Return (x, y) of the center of cell containing provided text 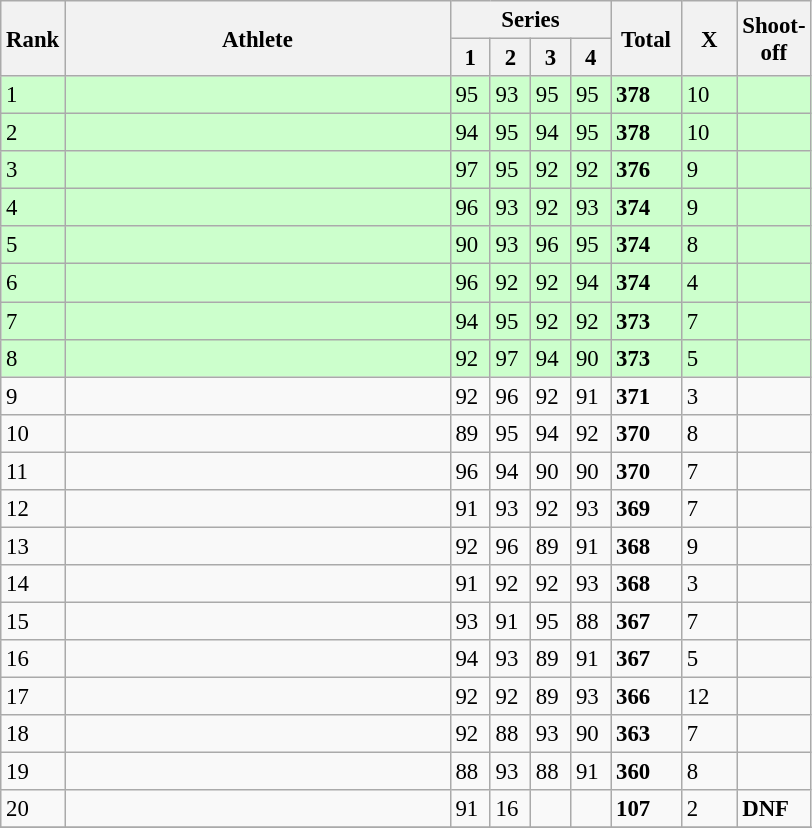
Total (646, 38)
6 (33, 283)
366 (646, 697)
Athlete (258, 38)
19 (33, 772)
Shoot-off (774, 38)
Rank (33, 38)
Series (530, 20)
X (709, 38)
17 (33, 697)
363 (646, 734)
14 (33, 584)
13 (33, 546)
DNF (774, 809)
18 (33, 734)
376 (646, 170)
371 (646, 396)
15 (33, 621)
369 (646, 509)
11 (33, 471)
360 (646, 772)
20 (33, 809)
107 (646, 809)
